Provide the (X, Y) coordinate of the cell's center where the given text is located.  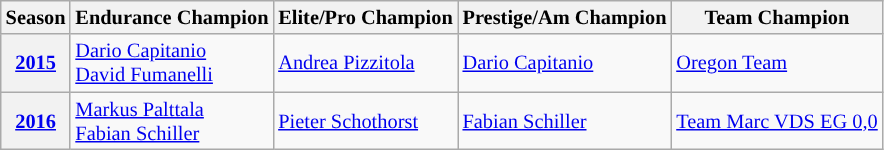
Season (36, 17)
Fabian Schiller (565, 121)
Dario Capitanio (565, 63)
Prestige/Am Champion (565, 17)
Pieter Schothorst (365, 121)
Markus Palttala Fabian Schiller (172, 121)
Endurance Champion (172, 17)
Team Champion (776, 17)
Dario Capitanio David Fumanelli (172, 63)
Team Marc VDS EG 0,0 (776, 121)
Andrea Pizzitola (365, 63)
Oregon Team (776, 63)
Elite/Pro Champion (365, 17)
2016 (36, 121)
2015 (36, 63)
